Extract the [X, Y] coordinate from the center of the cell holding the provided text.  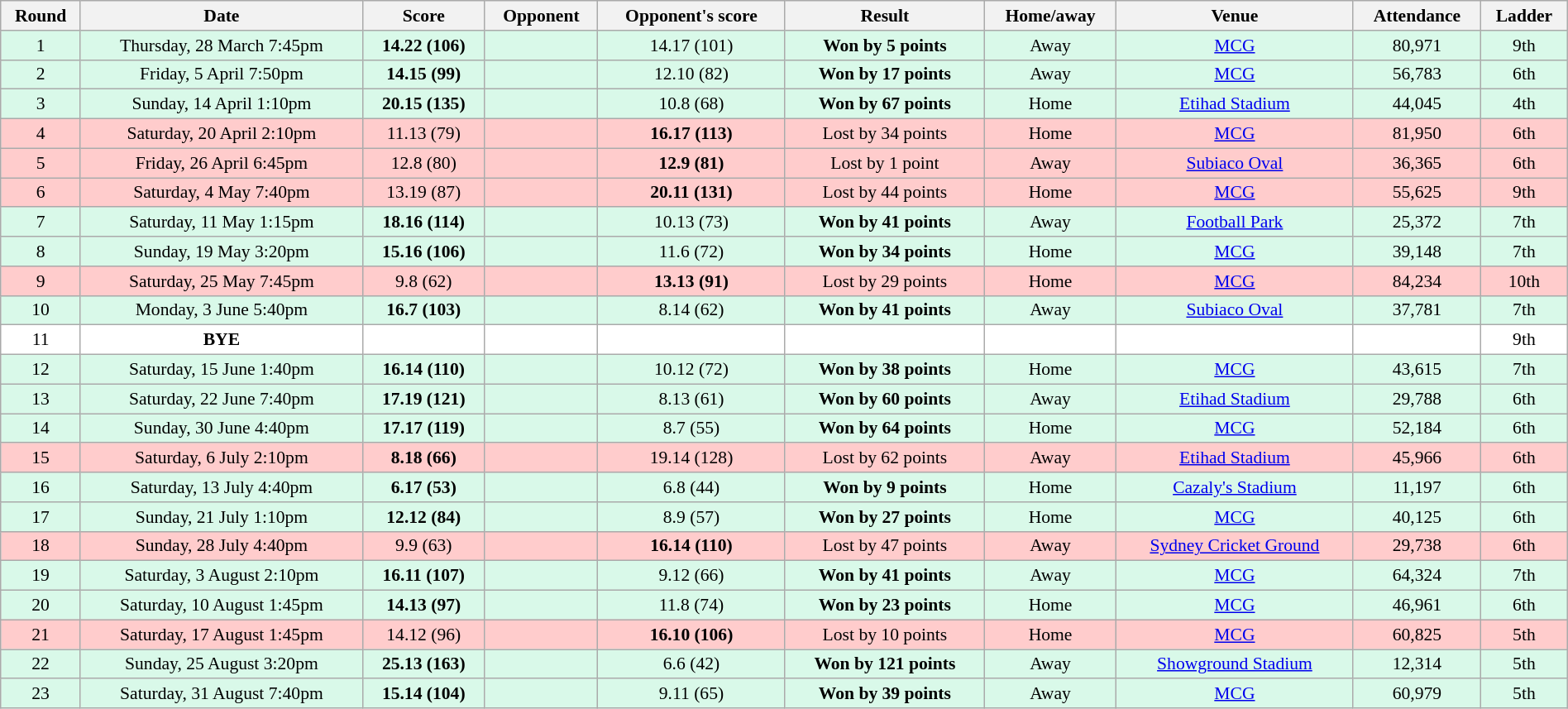
Saturday, 22 June 7:40pm [222, 399]
15 [41, 458]
20 [41, 606]
Won by 9 points [885, 487]
10.8 (68) [691, 104]
Saturday, 3 August 2:10pm [222, 576]
9 [41, 281]
Lost by 34 points [885, 134]
10.12 (72) [691, 370]
9.12 (66) [691, 576]
14.22 (106) [423, 46]
19.14 (128) [691, 458]
12,314 [1417, 664]
18.16 (114) [423, 223]
Won by 23 points [885, 606]
8.14 (62) [691, 310]
Sunday, 19 May 3:20pm [222, 252]
84,234 [1417, 281]
15.16 (106) [423, 252]
Won by 67 points [885, 104]
8.9 (57) [691, 517]
17.19 (121) [423, 399]
Sunday, 25 August 3:20pm [222, 664]
56,783 [1417, 74]
14.12 (96) [423, 635]
16.11 (107) [423, 576]
29,738 [1417, 546]
17.17 (119) [423, 429]
12 [41, 370]
4 [41, 134]
Venue [1236, 16]
19 [41, 576]
Won by 17 points [885, 74]
9.11 (65) [691, 694]
45,966 [1417, 458]
Result [885, 16]
43,615 [1417, 370]
16.7 (103) [423, 310]
Monday, 3 June 5:40pm [222, 310]
11,197 [1417, 487]
Ladder [1525, 16]
52,184 [1417, 429]
12.10 (82) [691, 74]
Sunday, 21 July 1:10pm [222, 517]
17 [41, 517]
Saturday, 31 August 7:40pm [222, 694]
6.17 (53) [423, 487]
Won by 38 points [885, 370]
14.15 (99) [423, 74]
25,372 [1417, 223]
10.13 (73) [691, 223]
Football Park [1236, 223]
29,788 [1417, 399]
Sunday, 14 April 1:10pm [222, 104]
Saturday, 17 August 1:45pm [222, 635]
2 [41, 74]
14.17 (101) [691, 46]
Sydney Cricket Ground [1236, 546]
Saturday, 20 April 2:10pm [222, 134]
60,979 [1417, 694]
Thursday, 28 March 7:45pm [222, 46]
1 [41, 46]
44,045 [1417, 104]
60,825 [1417, 635]
23 [41, 694]
9.8 (62) [423, 281]
39,148 [1417, 252]
18 [41, 546]
25.13 (163) [423, 664]
Won by 5 points [885, 46]
7 [41, 223]
6.6 (42) [691, 664]
16 [41, 487]
Saturday, 13 July 4:40pm [222, 487]
3 [41, 104]
80,971 [1417, 46]
6.8 (44) [691, 487]
Showground Stadium [1236, 664]
Lost by 29 points [885, 281]
Lost by 62 points [885, 458]
11.13 (79) [423, 134]
Sunday, 28 July 4:40pm [222, 546]
Saturday, 11 May 1:15pm [222, 223]
55,625 [1417, 193]
Home/away [1050, 16]
13.19 (87) [423, 193]
BYE [222, 340]
4th [1525, 104]
Opponent [541, 16]
Won by 64 points [885, 429]
13.13 (91) [691, 281]
Saturday, 10 August 1:45pm [222, 606]
21 [41, 635]
Opponent's score [691, 16]
Lost by 47 points [885, 546]
5 [41, 163]
20.15 (135) [423, 104]
14.13 (97) [423, 606]
Won by 60 points [885, 399]
11 [41, 340]
13 [41, 399]
12.8 (80) [423, 163]
81,950 [1417, 134]
Saturday, 25 May 7:45pm [222, 281]
Lost by 1 point [885, 163]
Lost by 44 points [885, 193]
22 [41, 664]
Won by 27 points [885, 517]
Cazaly's Stadium [1236, 487]
Saturday, 4 May 7:40pm [222, 193]
Sunday, 30 June 4:40pm [222, 429]
6 [41, 193]
Attendance [1417, 16]
16.17 (113) [691, 134]
8.13 (61) [691, 399]
14 [41, 429]
12.12 (84) [423, 517]
Won by 34 points [885, 252]
Won by 39 points [885, 694]
37,781 [1417, 310]
46,961 [1417, 606]
Friday, 5 April 7:50pm [222, 74]
Friday, 26 April 6:45pm [222, 163]
16.10 (106) [691, 635]
20.11 (131) [691, 193]
64,324 [1417, 576]
Round [41, 16]
36,365 [1417, 163]
Saturday, 15 June 1:40pm [222, 370]
Score [423, 16]
10 [41, 310]
12.9 (81) [691, 163]
Won by 121 points [885, 664]
Lost by 10 points [885, 635]
8.7 (55) [691, 429]
Saturday, 6 July 2:10pm [222, 458]
11.8 (74) [691, 606]
10th [1525, 281]
15.14 (104) [423, 694]
8 [41, 252]
8.18 (66) [423, 458]
9.9 (63) [423, 546]
Date [222, 16]
11.6 (72) [691, 252]
40,125 [1417, 517]
